Locate the cell with the specified text and output its (X, Y) center coordinate. 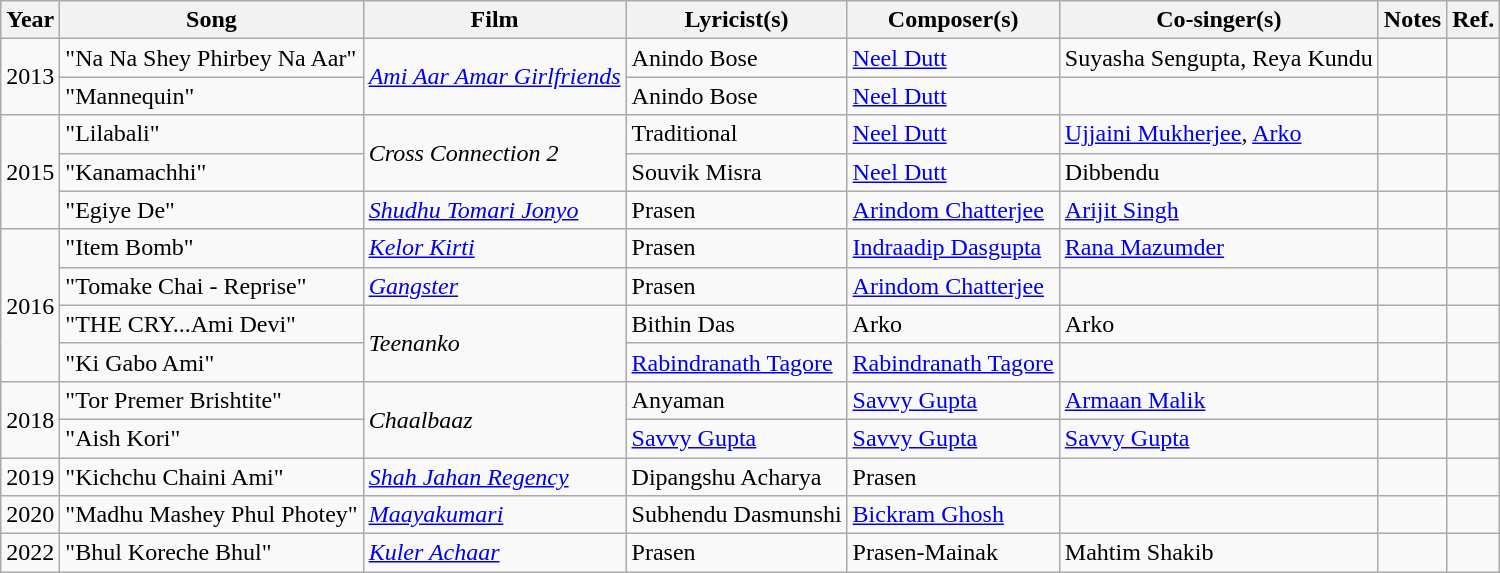
"Ki Gabo Ami" (212, 362)
Film (494, 20)
Mahtim Shakib (1218, 553)
Dipangshu Acharya (736, 477)
Bithin Das (736, 324)
"Na Na Shey Phirbey Na Aar" (212, 58)
Indraadip Dasgupta (953, 248)
Ref. (1474, 20)
2020 (30, 515)
Teenanko (494, 343)
Souvik Misra (736, 172)
Song (212, 20)
"Item Bomb" (212, 248)
2022 (30, 553)
Ami Aar Amar Girlfriends (494, 77)
"Kichchu Chaini Ami" (212, 477)
Armaan Malik (1218, 400)
Cross Connection 2 (494, 153)
Bickram Ghosh (953, 515)
Year (30, 20)
"Egiye De" (212, 210)
"Tor Premer Brishtite" (212, 400)
Co-singer(s) (1218, 20)
Anyaman (736, 400)
"Bhul Koreche Bhul" (212, 553)
"Lilabali" (212, 134)
Gangster (494, 286)
"THE CRY...Ami Devi" (212, 324)
Suyasha Sengupta, Reya Kundu (1218, 58)
Shah Jahan Regency (494, 477)
Subhendu Dasmunshi (736, 515)
Notes (1412, 20)
Kuler Achaar (494, 553)
2015 (30, 172)
"Tomake Chai - Reprise" (212, 286)
Composer(s) (953, 20)
Shudhu Tomari Jonyo (494, 210)
Lyricist(s) (736, 20)
Ujjaini Mukherjee, Arko (1218, 134)
Dibbendu (1218, 172)
Kelor Kirti (494, 248)
"Mannequin" (212, 96)
2013 (30, 77)
Prasen-Mainak (953, 553)
2016 (30, 305)
"Aish Kori" (212, 438)
Chaalbaaz (494, 419)
"Madhu Mashey Phul Photey" (212, 515)
Arijit Singh (1218, 210)
Maayakumari (494, 515)
2018 (30, 419)
Rana Mazumder (1218, 248)
2019 (30, 477)
"Kanamachhi" (212, 172)
Traditional (736, 134)
